Capture the cell that displays the provided text and extract its (x, y) central coordinate. 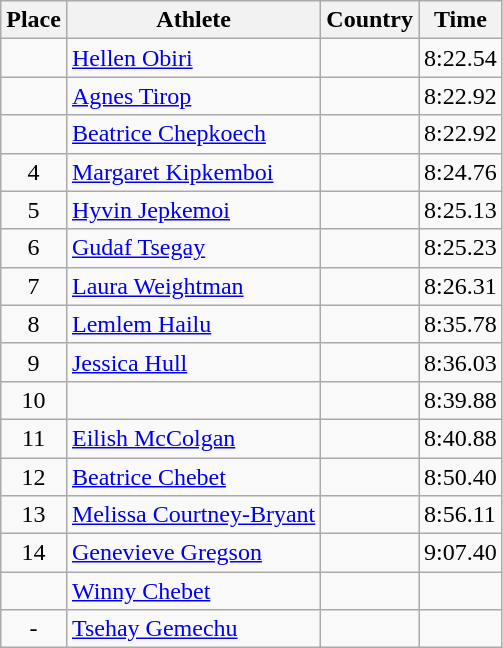
Jessica Hull (193, 362)
Athlete (193, 20)
9 (34, 362)
8 (34, 324)
Melissa Courtney-Bryant (193, 515)
Place (34, 20)
- (34, 629)
12 (34, 477)
Hellen Obiri (193, 58)
Beatrice Chepkoech (193, 134)
8:56.11 (461, 515)
5 (34, 210)
Tsehay Gemechu (193, 629)
Winny Chebet (193, 591)
Laura Weightman (193, 286)
8:26.31 (461, 286)
Country (370, 20)
8:22.54 (461, 58)
8:24.76 (461, 172)
8:50.40 (461, 477)
8:25.23 (461, 248)
8:25.13 (461, 210)
11 (34, 438)
13 (34, 515)
8:35.78 (461, 324)
Time (461, 20)
8:39.88 (461, 400)
Margaret Kipkemboi (193, 172)
4 (34, 172)
8:40.88 (461, 438)
Lemlem Hailu (193, 324)
Beatrice Chebet (193, 477)
Hyvin Jepkemoi (193, 210)
Genevieve Gregson (193, 553)
7 (34, 286)
Gudaf Tsegay (193, 248)
14 (34, 553)
6 (34, 248)
Agnes Tirop (193, 96)
Eilish McColgan (193, 438)
8:36.03 (461, 362)
9:07.40 (461, 553)
10 (34, 400)
